Find where the given text appears and provide that cell's center as [x, y] coordinate. 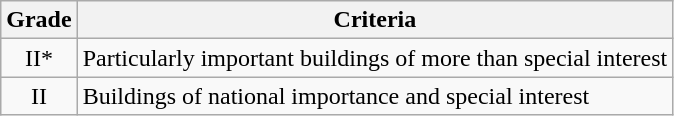
Particularly important buildings of more than special interest [375, 58]
Criteria [375, 20]
Buildings of national importance and special interest [375, 96]
Grade [39, 20]
II [39, 96]
II* [39, 58]
